Return the [x, y] coordinate for the center point of the cell that contains the specified text.  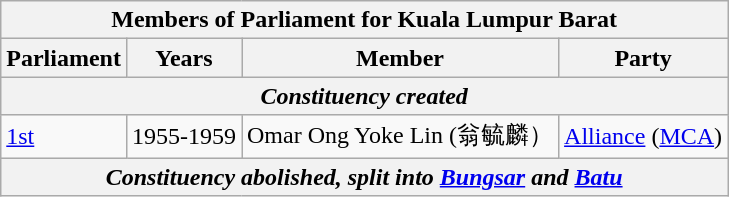
Member [400, 58]
1955-1959 [184, 136]
Years [184, 58]
Constituency created [364, 96]
Party [644, 58]
Alliance (MCA) [644, 136]
1st [64, 136]
Members of Parliament for Kuala Lumpur Barat [364, 20]
Omar Ong Yoke Lin (翁毓麟） [400, 136]
Constituency abolished, split into Bungsar and Batu [364, 177]
Parliament [64, 58]
